Find where the given text appears and provide that cell's center as [x, y] coordinate. 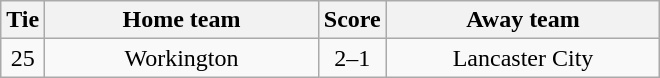
Score [352, 20]
Tie [23, 20]
Home team [182, 20]
2–1 [352, 58]
Away team [523, 20]
Lancaster City [523, 58]
25 [23, 58]
Workington [182, 58]
